Extract the (X, Y) coordinate from the center of the cell holding the provided text.  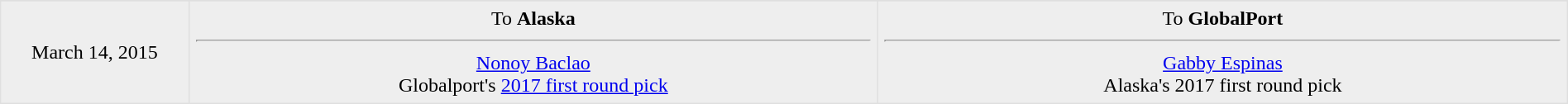
To AlaskaNonoy BaclaoGlobalport's 2017 first round pick (533, 52)
To GlobalPortGabby EspinasAlaska's 2017 first round pick (1223, 52)
March 14, 2015 (94, 52)
